From the cell containing the given text, extract its center point as (x, y) coordinate. 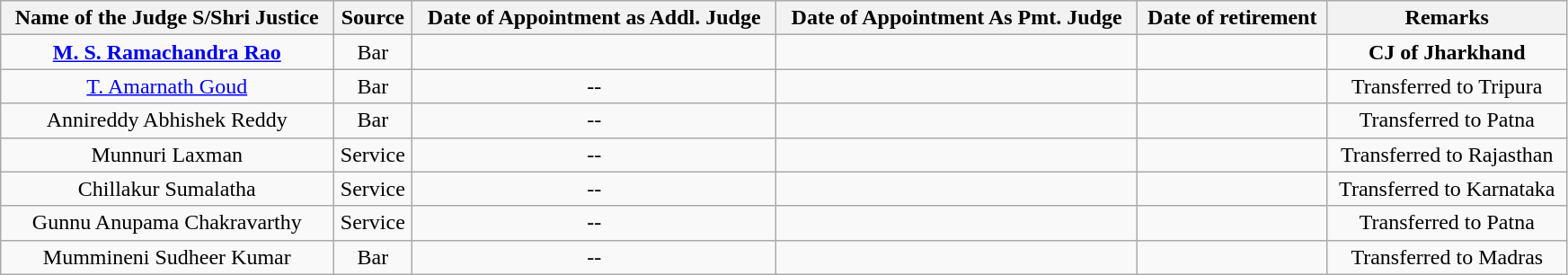
Date of retirement (1233, 18)
Name of the Judge S/Shri Justice (167, 18)
Transferred to Madras (1447, 257)
Mummineni Sudheer Kumar (167, 257)
M. S. Ramachandra Rao (167, 52)
T. Amarnath Goud (167, 86)
Munnuri Laxman (167, 155)
Transferred to Karnataka (1447, 189)
Gunnu Anupama Chakravarthy (167, 223)
Annireddy Abhishek Reddy (167, 120)
CJ of Jharkhand (1447, 52)
Transferred to Tripura (1447, 86)
Source (373, 18)
Date of Appointment As Pmt. Judge (957, 18)
Date of Appointment as Addl. Judge (595, 18)
Transferred to Rajasthan (1447, 155)
Chillakur Sumalatha (167, 189)
Remarks (1447, 18)
